Output the (x, y) coordinate of the center of the cell containing the given text.  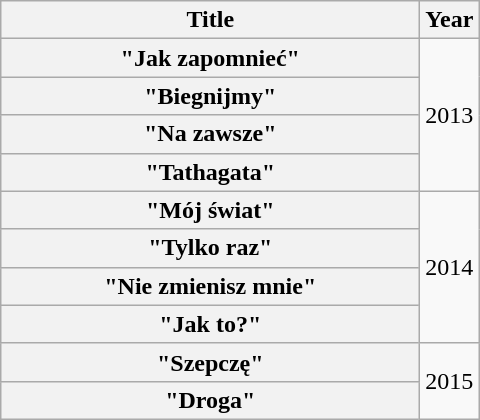
"Na zawsze" (210, 134)
2015 (450, 381)
"Szepczę" (210, 362)
"Nie zmienisz mnie" (210, 286)
"Tathagata" (210, 172)
"Mój świat" (210, 210)
"Biegnijmy" (210, 96)
2014 (450, 267)
"Jak zapomnieć" (210, 58)
"Droga" (210, 400)
"Jak to?" (210, 324)
"Tylko raz" (210, 248)
Title (210, 20)
2013 (450, 115)
Year (450, 20)
